Search for the cell housing the specified text and yield its (x, y) center coordinate. 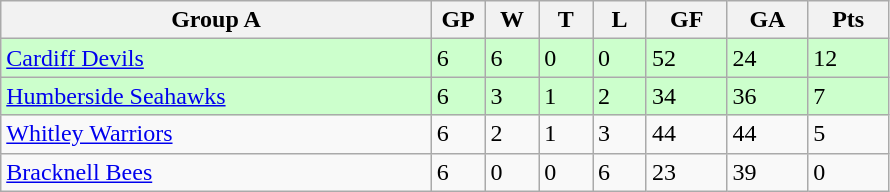
Pts (848, 20)
GA (768, 20)
W (512, 20)
5 (848, 134)
Whitley Warriors (216, 134)
Humberside Seahawks (216, 96)
36 (768, 96)
39 (768, 172)
Group A (216, 20)
GF (686, 20)
7 (848, 96)
Bracknell Bees (216, 172)
23 (686, 172)
GP (458, 20)
L (620, 20)
52 (686, 58)
24 (768, 58)
T (566, 20)
12 (848, 58)
34 (686, 96)
Cardiff Devils (216, 58)
